Output the [x, y] coordinate of the center of the cell containing the given text.  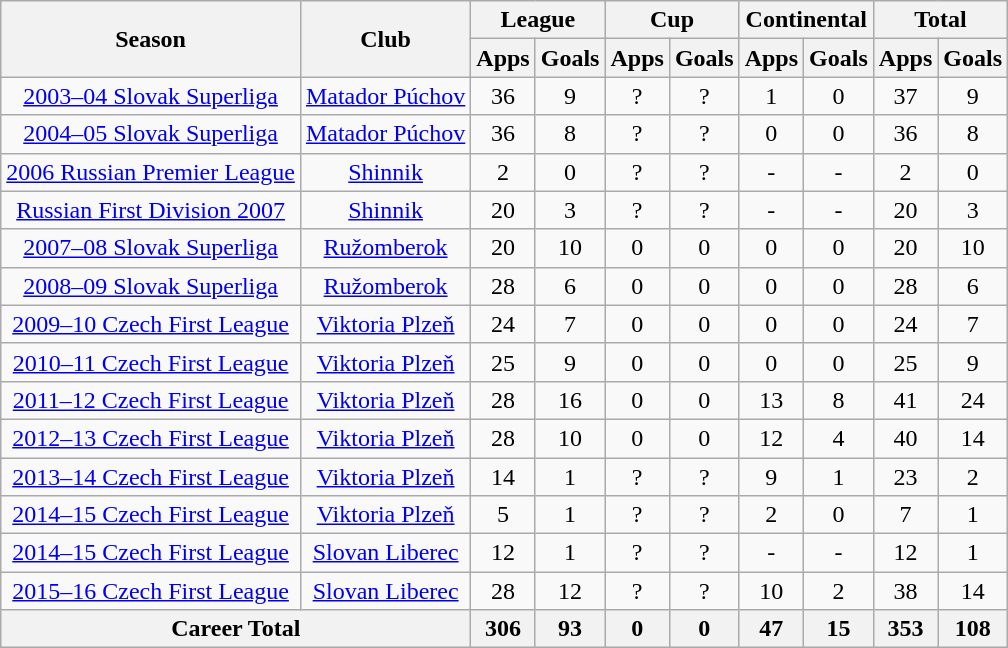
2006 Russian Premier League [151, 172]
40 [905, 438]
2012–13 Czech First League [151, 438]
Career Total [236, 629]
Club [385, 39]
2008–09 Slovak Superliga [151, 286]
13 [771, 400]
2010–11 Czech First League [151, 362]
League [538, 20]
41 [905, 400]
47 [771, 629]
Season [151, 39]
15 [839, 629]
38 [905, 591]
306 [503, 629]
2009–10 Czech First League [151, 324]
93 [570, 629]
2007–08 Slovak Superliga [151, 248]
2011–12 Czech First League [151, 400]
Cup [672, 20]
2013–14 Czech First League [151, 477]
37 [905, 96]
Total [940, 20]
Continental [806, 20]
4 [839, 438]
5 [503, 515]
Russian First Division 2007 [151, 210]
23 [905, 477]
2015–16 Czech First League [151, 591]
2003–04 Slovak Superliga [151, 96]
353 [905, 629]
108 [973, 629]
2004–05 Slovak Superliga [151, 134]
16 [570, 400]
